Locate the cell with the specified text and output its [X, Y] center coordinate. 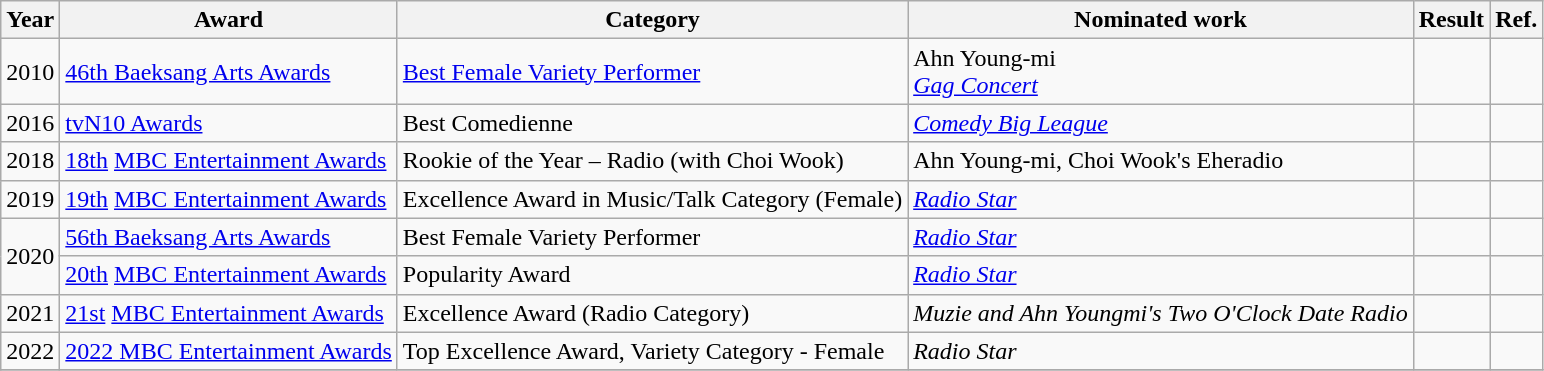
21st MBC Entertainment Awards [229, 313]
20th MBC Entertainment Awards [229, 275]
Result [1451, 20]
Best Comedienne [652, 123]
18th MBC Entertainment Awards [229, 161]
Year [30, 20]
Ahn Young-mi, Choi Wook's Eheradio [1161, 161]
56th Baeksang Arts Awards [229, 237]
19th MBC Entertainment Awards [229, 199]
Muzie and Ahn Youngmi's Two O'Clock Date Radio [1161, 313]
Ref. [1516, 20]
Excellence Award in Music/Talk Category (Female) [652, 199]
2018 [30, 161]
46th Baeksang Arts Awards [229, 72]
Category [652, 20]
Rookie of the Year – Radio (with Choi Wook) [652, 161]
Popularity Award [652, 275]
2022 [30, 351]
Award [229, 20]
Comedy Big League [1161, 123]
Nominated work [1161, 20]
Top Excellence Award, Variety Category - Female [652, 351]
2022 MBC Entertainment Awards [229, 351]
tvN10 Awards [229, 123]
2021 [30, 313]
2019 [30, 199]
Excellence Award (Radio Category) [652, 313]
2020 [30, 256]
2010 [30, 72]
2016 [30, 123]
Ahn Young-mi Gag Concert [1161, 72]
